Scan for the cell matching the given text and deliver its [x, y] coordinate at center. 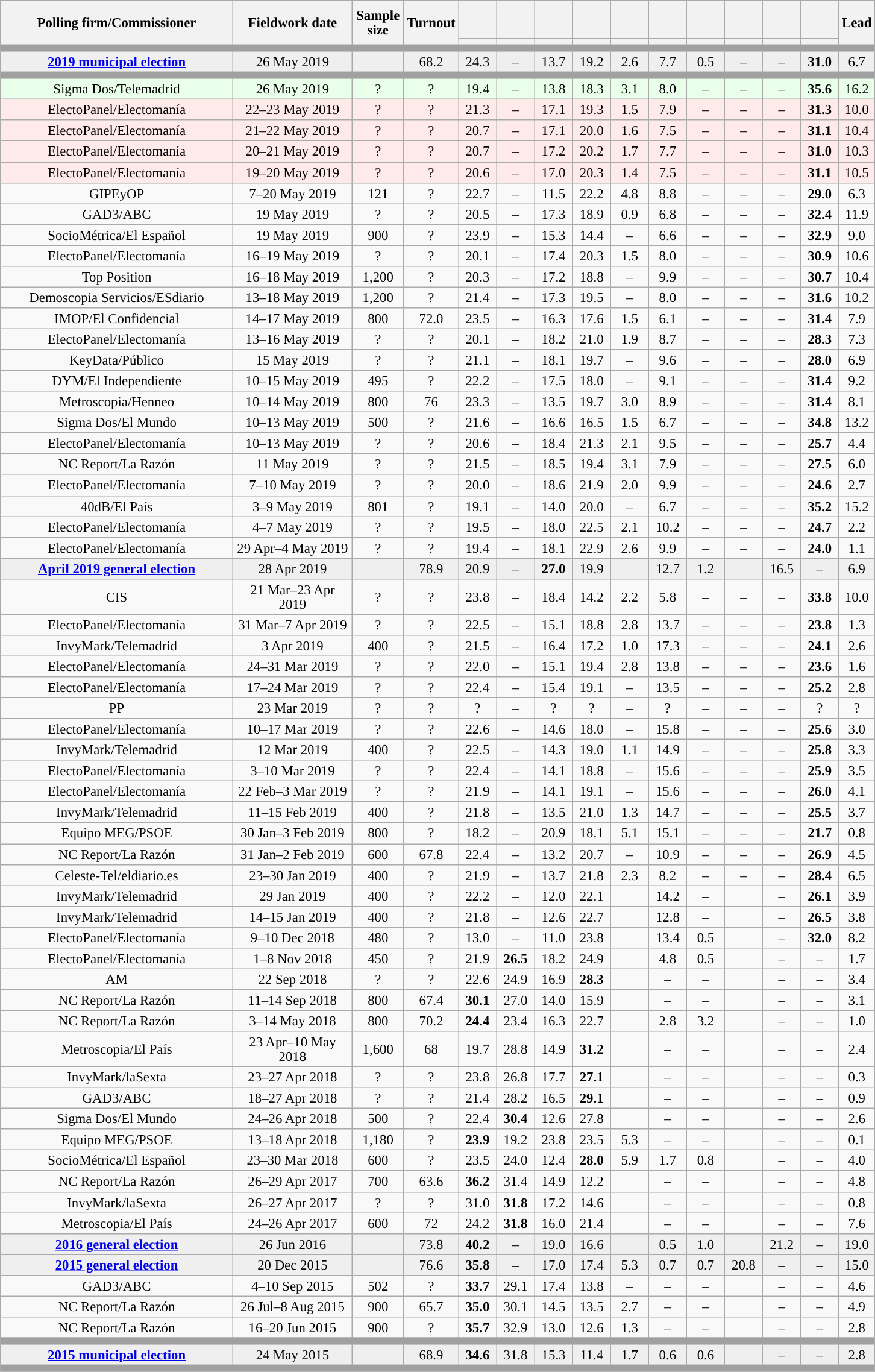
30.4 [516, 1119]
23–30 Jan 2019 [292, 875]
35.0 [477, 1307]
35.8 [477, 1265]
6.3 [857, 193]
5.9 [629, 1161]
4.0 [857, 1161]
6.5 [857, 875]
13.4 [668, 938]
3.3 [857, 750]
Lead [857, 23]
7–10 May 2019 [292, 486]
13–18 May 2019 [292, 298]
17.7 [553, 1078]
17.5 [553, 381]
4.6 [857, 1286]
5.8 [668, 597]
72.0 [431, 318]
2015 general election [117, 1265]
13–16 May 2019 [292, 339]
21.2 [782, 1244]
1,180 [378, 1139]
26–27 Apr 2017 [292, 1202]
6.0 [857, 464]
18–27 Apr 2018 [292, 1098]
121 [378, 193]
14.7 [668, 813]
10.6 [857, 256]
14.4 [592, 235]
31 Jan–2 Feb 2019 [292, 855]
13–18 Apr 2018 [292, 1139]
16.0 [553, 1224]
12.4 [553, 1161]
28.8 [516, 1049]
15.9 [592, 1001]
11.4 [592, 1355]
68.9 [431, 1355]
18.6 [553, 486]
11–14 Sep 2018 [292, 1001]
9.5 [668, 444]
40.2 [477, 1244]
24.7 [820, 527]
April 2019 general election [117, 569]
4.1 [857, 792]
23–27 Apr 2018 [292, 1078]
8.1 [857, 401]
34.8 [820, 423]
3.5 [857, 770]
67.4 [431, 1001]
5.1 [629, 833]
19.3 [592, 110]
10–14 May 2019 [292, 401]
12.7 [668, 569]
11 May 2019 [292, 464]
22 Feb–3 Mar 2019 [292, 792]
21 Mar–23 Apr 2019 [292, 597]
10–15 May 2019 [292, 381]
8.7 [668, 339]
18.3 [592, 89]
35.6 [820, 89]
35.2 [820, 506]
2.0 [629, 486]
GIPEyOP [117, 193]
24.2 [477, 1224]
15.2 [857, 506]
1.9 [629, 339]
20.5 [477, 215]
7.3 [857, 339]
3–14 May 2018 [292, 1021]
26.9 [820, 855]
10.9 [668, 855]
9.2 [857, 381]
8.8 [668, 193]
11–15 Feb 2019 [292, 813]
1.4 [629, 172]
16.4 [553, 646]
31.2 [592, 1049]
68.2 [431, 61]
2016 general election [117, 1244]
26–29 Apr 2017 [292, 1182]
36.2 [477, 1182]
3.7 [857, 813]
9.0 [857, 235]
3–10 Mar 2019 [292, 770]
12.0 [553, 896]
9.1 [668, 381]
25.9 [820, 770]
67.8 [431, 855]
78.9 [431, 569]
Celeste-Tel/eldiario.es [117, 875]
11.9 [857, 215]
31.6 [820, 298]
26 Jul–8 Aug 2015 [292, 1307]
6.1 [668, 318]
0.3 [857, 1078]
15.8 [668, 729]
KeyData/Público [117, 360]
Fieldwork date [292, 23]
21.1 [477, 360]
1,600 [378, 1049]
72 [431, 1224]
24.4 [477, 1021]
24–26 Apr 2018 [292, 1119]
17–24 Mar 2019 [292, 687]
8.9 [668, 401]
4.9 [857, 1307]
22–23 May 2019 [292, 110]
23–30 Mar 2018 [292, 1161]
9–10 Dec 2018 [292, 938]
22.1 [592, 896]
450 [378, 958]
30.7 [820, 277]
32.4 [820, 215]
32.0 [820, 938]
22 Sep 2018 [292, 979]
16–18 May 2019 [292, 277]
4.5 [857, 855]
2.4 [857, 1049]
25.5 [820, 813]
28 Apr 2019 [292, 569]
33.7 [477, 1286]
18.5 [553, 464]
6.8 [668, 215]
11.5 [553, 193]
25.8 [820, 750]
68 [431, 1049]
25.6 [820, 729]
801 [378, 506]
24.1 [820, 646]
Metroscopia/Henneo [117, 401]
3–9 May 2019 [292, 506]
10–17 Mar 2019 [292, 729]
26.8 [516, 1078]
27.8 [592, 1119]
12 Mar 2019 [292, 750]
65.7 [431, 1307]
30 Jan–3 Feb 2019 [292, 833]
IMOP/El Confidencial [117, 318]
26 Jun 2016 [292, 1244]
29 Apr–4 May 2019 [292, 547]
480 [378, 938]
17.6 [592, 318]
Top Position [117, 277]
3.4 [857, 979]
15.4 [553, 687]
20.2 [592, 152]
76.6 [431, 1265]
3.8 [857, 916]
0.1 [857, 1139]
16–19 May 2019 [292, 256]
29.0 [820, 193]
30.9 [820, 256]
23 Mar 2019 [292, 709]
CIS [117, 597]
4–10 Sep 2015 [292, 1286]
35.7 [477, 1327]
14.5 [553, 1307]
6.6 [668, 235]
26.1 [820, 896]
495 [378, 381]
24–26 Apr 2017 [292, 1224]
40dB/El País [117, 506]
4–7 May 2019 [292, 527]
2019 municipal election [117, 61]
16.9 [553, 979]
24.6 [820, 486]
Polling firm/Commissioner [117, 23]
27.1 [592, 1078]
29 Jan 2019 [292, 896]
21–22 May 2019 [292, 131]
2.3 [629, 875]
23.4 [516, 1021]
23 Apr–10 May 2018 [292, 1049]
Demoscopia Servicios/ESdiario [117, 298]
DYM/El Independiente [117, 381]
25.7 [820, 444]
70.2 [431, 1021]
502 [378, 1286]
15 May 2019 [292, 360]
14–17 May 2019 [292, 318]
22.0 [477, 667]
Sigma Dos/Telemadrid [117, 89]
20.8 [744, 1265]
21.7 [820, 833]
2015 municipal election [117, 1355]
23.3 [477, 401]
PP [117, 709]
7.6 [857, 1224]
34.6 [477, 1355]
24 May 2015 [292, 1355]
16.2 [857, 89]
28.4 [820, 875]
27.5 [820, 464]
22.9 [592, 547]
10.3 [857, 152]
20 Dec 2015 [292, 1265]
76 [431, 401]
AM [117, 979]
31 Mar–7 Apr 2019 [292, 625]
14.3 [553, 750]
23.6 [820, 667]
1–8 Nov 2018 [292, 958]
3 Apr 2019 [292, 646]
19.9 [592, 569]
31.3 [820, 110]
16–20 Jun 2015 [292, 1327]
63.6 [431, 1182]
700 [378, 1182]
33.8 [820, 597]
14–15 Jan 2019 [292, 916]
15.0 [857, 1265]
24–31 Mar 2019 [292, 667]
12.2 [592, 1182]
20–21 May 2019 [292, 152]
Turnout [431, 23]
11.0 [553, 938]
10.5 [857, 172]
Sample size [378, 23]
7–20 May 2019 [292, 193]
3.2 [705, 1021]
73.8 [431, 1244]
12.8 [668, 916]
19–20 May 2019 [292, 172]
21.6 [477, 423]
26.0 [820, 792]
1.2 [705, 569]
18.9 [592, 215]
28.2 [516, 1098]
25.2 [820, 687]
24.3 [477, 61]
4.4 [857, 444]
9.6 [668, 360]
3.9 [857, 896]
